Output the [x, y] coordinate of the center of the cell containing the given text.  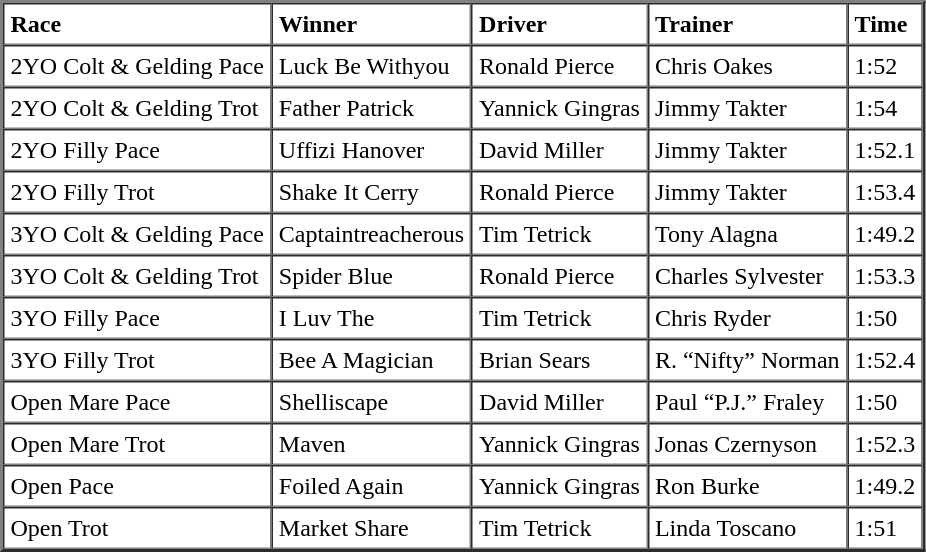
Open Pace [137, 486]
2YO Filly Trot [137, 192]
Shelliscape [371, 402]
Captaintreacherous [371, 234]
1:52 [885, 66]
2YO Filly Pace [137, 150]
I Luv The [371, 318]
Winner [371, 24]
R. “Nifty” Norman [747, 360]
Foiled Again [371, 486]
Bee A Magician [371, 360]
Uffizi Hanover [371, 150]
Chris Oakes [747, 66]
1:53.4 [885, 192]
3YO Colt & Gelding Trot [137, 276]
Chris Ryder [747, 318]
3YO Filly Trot [137, 360]
1:52.4 [885, 360]
1:53.3 [885, 276]
Spider Blue [371, 276]
2YO Colt & Gelding Trot [137, 108]
Father Patrick [371, 108]
1:54 [885, 108]
Paul “P.J.” Fraley [747, 402]
Tony Alagna [747, 234]
Luck Be Withyou [371, 66]
Open Trot [137, 528]
Time [885, 24]
2YO Colt & Gelding Pace [137, 66]
Open Mare Pace [137, 402]
Shake It Cerry [371, 192]
Race [137, 24]
Charles Sylvester [747, 276]
1:52.3 [885, 444]
Open Mare Trot [137, 444]
Brian Sears [560, 360]
Trainer [747, 24]
3YO Filly Pace [137, 318]
Driver [560, 24]
1:51 [885, 528]
1:52.1 [885, 150]
Jonas Czernyson [747, 444]
Ron Burke [747, 486]
3YO Colt & Gelding Pace [137, 234]
Maven [371, 444]
Linda Toscano [747, 528]
Market Share [371, 528]
